Output the [x, y] coordinate of the center of the cell containing the given text.  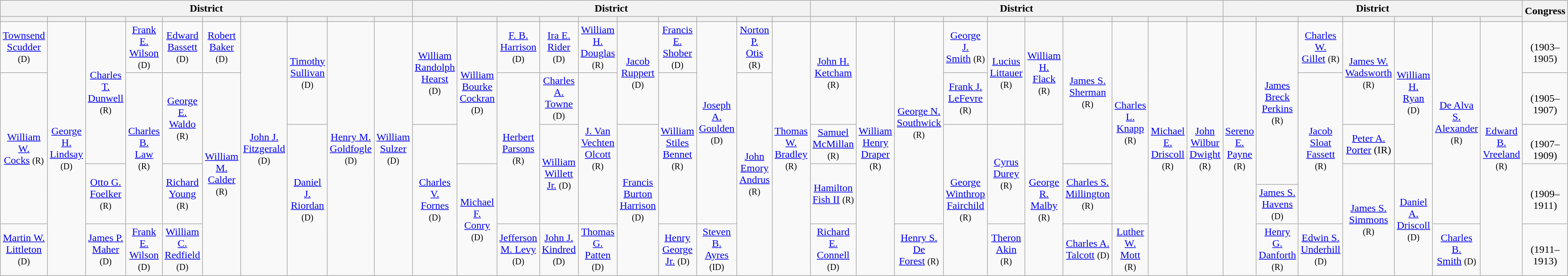
James S.Havens (D) [1277, 204]
HenryGeorge Jr. (D) [678, 250]
WilliamH.Flack(R) [1044, 73]
SerenoE.Payne(R) [1240, 148]
(1905–1907) [1545, 98]
Otto G.Foelker (R) [106, 194]
FrancisBurtonHarrison(D) [638, 200]
Daniel A.Driscoll(D) [1413, 220]
Henry G.Danforth (R) [1277, 250]
Joseph A.Goulden (D) [717, 123]
William C.Redfield (D) [183, 250]
SamuelMcMillan (R) [833, 144]
James S.Simmons(R) [1369, 220]
De Alva S.Alexander (R) [1456, 123]
GeorgeH.Lindsay(D) [66, 148]
J. VanVechtenOlcott (R) [598, 148]
Henry S. DeForest (R) [919, 250]
GeorgeWinthropFairchild(R) [966, 200]
EdwardBassett (D) [183, 47]
WilliamSulzer(D) [394, 148]
Luther W.Mott (R) [1130, 250]
(1907–1909) [1545, 144]
James P.Maher (D) [106, 250]
Richard E.Connell (D) [833, 250]
MichaelF.Conry(D) [477, 220]
GeorgeR.Malby(R) [1044, 200]
George E.Waldo (R) [183, 118]
WilliamH.Ryan (D) [1413, 93]
Ira E.Rider (D) [559, 47]
HamiltonFish II (R) [833, 194]
Charles W.Gillet (R) [1320, 47]
WilliamWillettJr. (D) [559, 174]
John J.Kindred (D) [559, 250]
Peter A.Porter (IR) [1369, 144]
Charles S.Millington(R) [1088, 194]
Charles B.Law (R) [144, 148]
Charles A.Towne (D) [559, 98]
James W.Wadsworth(R) [1369, 73]
James S.Sherman(R) [1088, 93]
Daniel J.Riordan(D) [307, 200]
Henry M.Goldfogle(D) [351, 148]
Steven B.Ayres (ID) [717, 250]
JacobRuppert(D) [638, 73]
(1911–1913) [1545, 250]
George N.Southwick(R) [919, 123]
JohnEmoryAndrus(R) [755, 174]
JeffersonM. Levy (D) [519, 250]
TheronAkin (R) [1006, 250]
JamesBreckPerkins (R) [1277, 103]
F. B.Harrison (D) [519, 47]
Thomas G.Patten (D) [598, 250]
William H.Douglas (R) [598, 47]
ThomasW.Bradley(R) [791, 148]
Norton P.Otis (R) [755, 47]
JohnWilburDwight(R) [1205, 148]
(1903–1905) [1545, 47]
WilliamStilesBennet (R) [678, 148]
Edwin S.Underhill (D) [1320, 250]
LuciusLittauer(R) [1006, 73]
WilliamBourkeCockran(D) [477, 93]
George J.Smith (R) [966, 47]
CyrusDurey(R) [1006, 174]
JacobSloatFassett (R) [1320, 148]
Charles V.Fornes (D) [435, 200]
John H.Ketcham(R) [833, 73]
WilliamRandolphHearst (D) [435, 73]
John J.Fitzgerald(D) [264, 148]
WilliamM.Calder(R) [221, 174]
EdwardB.Vreeland(R) [1502, 148]
Charles T.Dunwell(R) [106, 93]
TownsendScudder (D) [24, 47]
RichardYoung (R) [183, 194]
Charles A.Talcott (D) [1088, 250]
Francis E.Shober (D) [678, 47]
Congress [1545, 11]
Charles B.Smith (D) [1456, 250]
Frank J.LeFevre (R) [966, 98]
WilliamHenryDraper(R) [875, 148]
RobertBaker (D) [221, 47]
Charles L.Knapp (R) [1130, 123]
MichaelE.Driscoll(R) [1168, 148]
TimothySullivan(D) [307, 73]
(1909–1911) [1545, 194]
HerbertParsons (R) [519, 148]
Martin W.Littleton (D) [24, 250]
William W.Cocks (R) [24, 148]
